From the cell containing the given text, extract its center point as (x, y) coordinate. 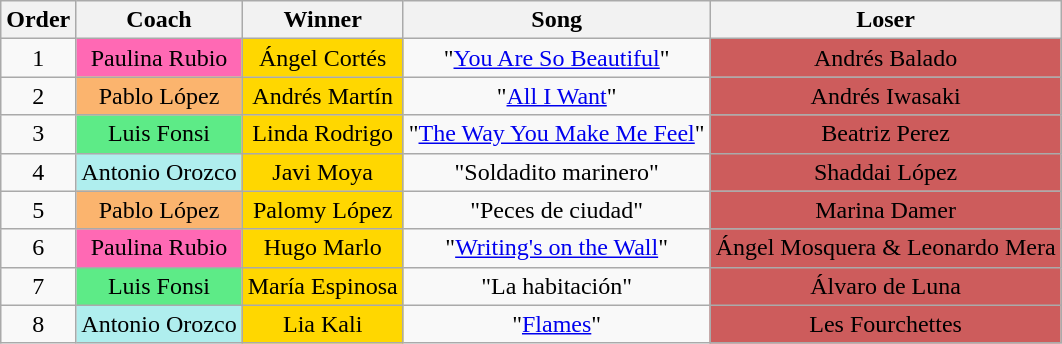
"Flames" (556, 324)
Álvaro de Luna (886, 286)
Winner (322, 20)
Coach (159, 20)
"Peces de ciudad" (556, 210)
"You Are So Beautiful" (556, 58)
Andrés Balado (886, 58)
"Soldadito marinero" (556, 172)
"La habitación" (556, 286)
4 (38, 172)
"All I Want" (556, 96)
3 (38, 134)
Shaddai López (886, 172)
Andrés Iwasaki (886, 96)
6 (38, 248)
1 (38, 58)
"The Way You Make Me Feel" (556, 134)
Linda Rodrigo (322, 134)
Hugo Marlo (322, 248)
Song (556, 20)
Beatriz Perez (886, 134)
Les Fourchettes (886, 324)
Ángel Mosquera & Leonardo Mera (886, 248)
María Espinosa (322, 286)
Order (38, 20)
8 (38, 324)
Javi Moya (322, 172)
2 (38, 96)
"Writing's on the Wall" (556, 248)
Lia Kali (322, 324)
Andrés Martín (322, 96)
Ángel Cortés (322, 58)
Loser (886, 20)
7 (38, 286)
5 (38, 210)
Marina Damer (886, 210)
Palomy López (322, 210)
